Search for the cell housing the specified text and yield its (X, Y) center coordinate. 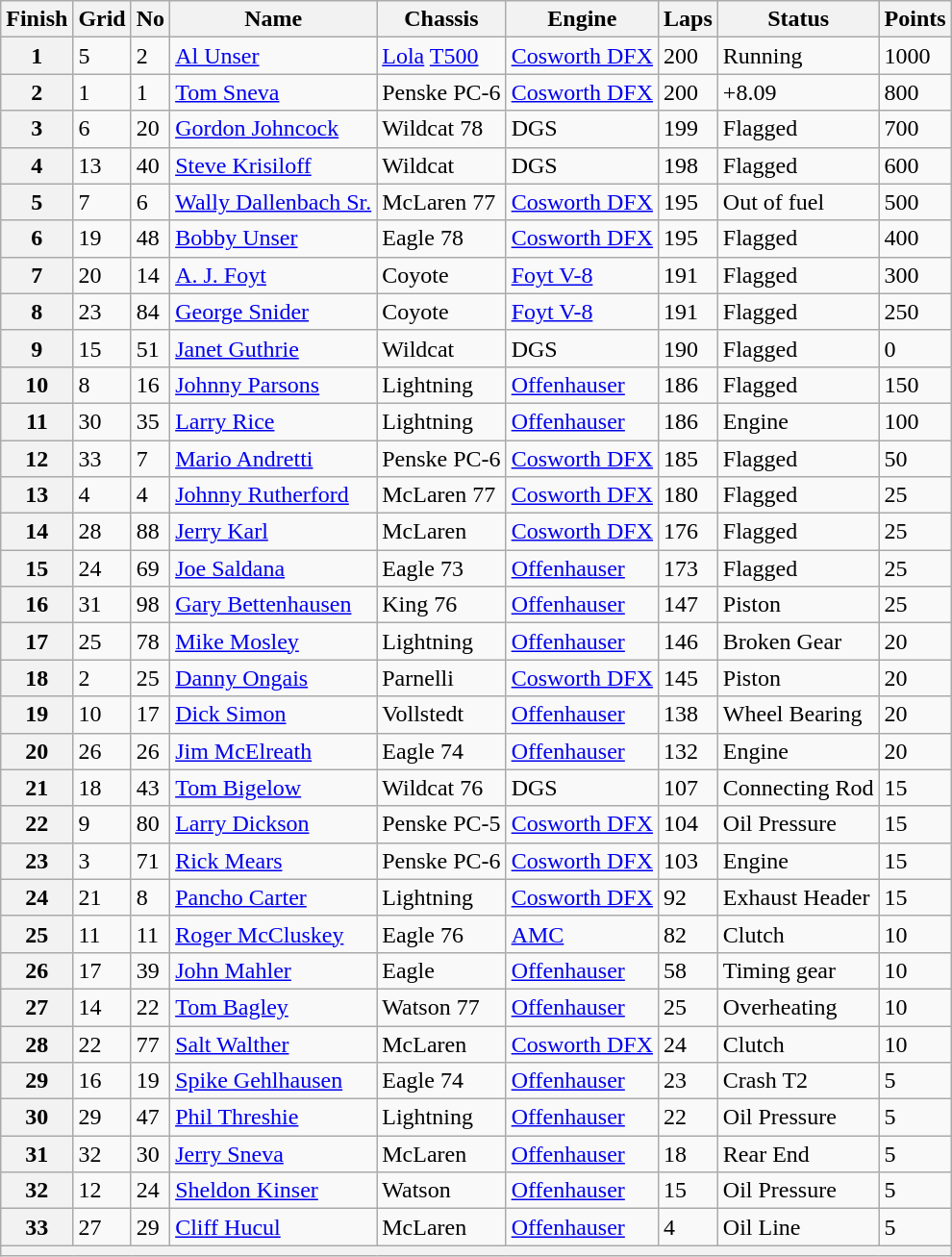
84 (150, 312)
Vollstedt (441, 715)
Tom Sneva (273, 92)
77 (150, 1043)
58 (689, 970)
180 (689, 495)
88 (150, 532)
Mario Andretti (273, 459)
Status (798, 19)
Jerry Karl (273, 532)
John Mahler (273, 970)
145 (689, 678)
Wildcat 76 (441, 788)
Watson (441, 1191)
Phil Threshie (273, 1118)
Running (798, 56)
500 (915, 202)
A. J. Foyt (273, 275)
Wheel Bearing (798, 715)
Salt Walther (273, 1043)
Johnny Parsons (273, 385)
Eagle 73 (441, 568)
69 (150, 568)
Tom Bagley (273, 1007)
Bobby Unser (273, 239)
Eagle 76 (441, 934)
Rick Mears (273, 861)
138 (689, 715)
47 (150, 1118)
147 (689, 605)
+8.09 (798, 92)
Gordon Johncock (273, 129)
400 (915, 239)
100 (915, 421)
173 (689, 568)
George Snider (273, 312)
43 (150, 788)
Grid (102, 19)
Gary Bettenhausen (273, 605)
104 (689, 824)
Lola T500 (441, 56)
176 (689, 532)
Crash T2 (798, 1081)
Pancho Carter (273, 897)
92 (689, 897)
Spike Gehlhausen (273, 1081)
71 (150, 861)
Timing gear (798, 970)
98 (150, 605)
185 (689, 459)
198 (689, 165)
Broken Gear (798, 641)
Chassis (441, 19)
Exhaust Header (798, 897)
80 (150, 824)
Rear End (798, 1154)
199 (689, 129)
50 (915, 459)
Wildcat 78 (441, 129)
Finish (37, 19)
Jerry Sneva (273, 1154)
Johnny Rutherford (273, 495)
82 (689, 934)
150 (915, 385)
AMC (582, 934)
Larry Dickson (273, 824)
Wally Dallenbach Sr. (273, 202)
Name (273, 19)
Joe Saldana (273, 568)
300 (915, 275)
Oil Line (798, 1227)
107 (689, 788)
48 (150, 239)
King 76 (441, 605)
Janet Guthrie (273, 348)
40 (150, 165)
Mike Mosley (273, 641)
0 (915, 348)
Eagle 78 (441, 239)
Dick Simon (273, 715)
39 (150, 970)
600 (915, 165)
Laps (689, 19)
Penske PC-5 (441, 824)
103 (689, 861)
Sheldon Kinser (273, 1191)
1000 (915, 56)
Al Unser (273, 56)
700 (915, 129)
Danny Ongais (273, 678)
Jim McElreath (273, 751)
Eagle (441, 970)
35 (150, 421)
146 (689, 641)
No (150, 19)
Points (915, 19)
132 (689, 751)
Overheating (798, 1007)
Tom Bigelow (273, 788)
Out of fuel (798, 202)
Connecting Rod (798, 788)
190 (689, 348)
Cliff Hucul (273, 1227)
Parnelli (441, 678)
Roger McCluskey (273, 934)
Watson 77 (441, 1007)
250 (915, 312)
78 (150, 641)
Steve Krisiloff (273, 165)
Larry Rice (273, 421)
51 (150, 348)
800 (915, 92)
